Pinpoint the cell where the given text exists, returning its [x, y] midpoint coordinate. 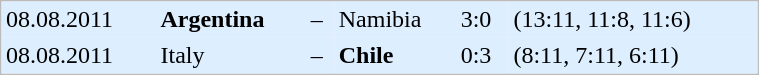
3:0 [482, 20]
0:3 [482, 56]
(8:11, 7:11, 6:11) [633, 56]
Argentina [231, 20]
Chile [395, 56]
Italy [231, 56]
(13:11, 11:8, 11:6) [633, 20]
Namibia [395, 20]
